Identify which cell holds the provided text, then report its (x, y) central coordinate. 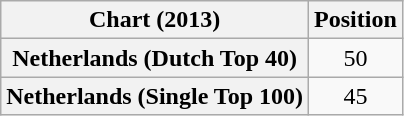
Chart (2013) (155, 20)
Netherlands (Dutch Top 40) (155, 58)
50 (356, 58)
Netherlands (Single Top 100) (155, 96)
Position (356, 20)
45 (356, 96)
